Return (x, y) of the center of cell containing provided text 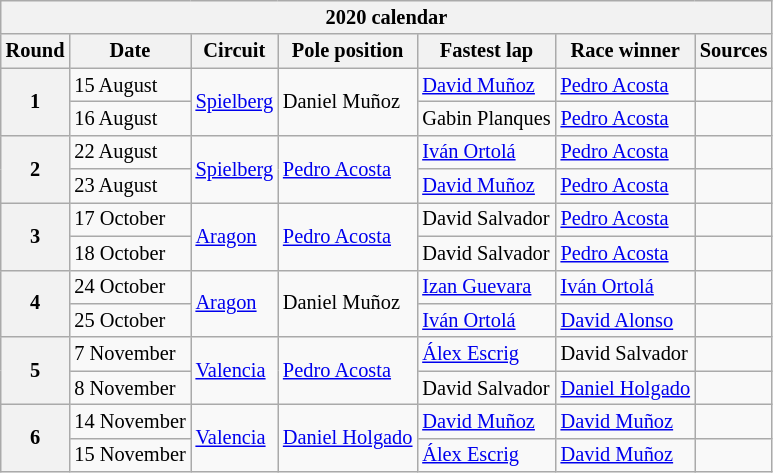
24 October (130, 287)
Circuit (234, 51)
Sources (734, 51)
5 (36, 370)
4 (36, 304)
7 November (130, 354)
2 (36, 168)
14 November (130, 421)
Gabin Planques (486, 118)
3 (36, 236)
17 October (130, 219)
25 October (130, 320)
22 August (130, 152)
1 (36, 102)
23 August (130, 186)
18 October (130, 253)
Race winner (626, 51)
8 November (130, 388)
2020 calendar (386, 17)
6 (36, 438)
Izan Guevara (486, 287)
Pole position (348, 51)
16 August (130, 118)
Fastest lap (486, 51)
15 November (130, 455)
David Alonso (626, 320)
Round (36, 51)
Date (130, 51)
15 August (130, 85)
